For the text-containing cell, return its midpoint in (X, Y) coordinate format. 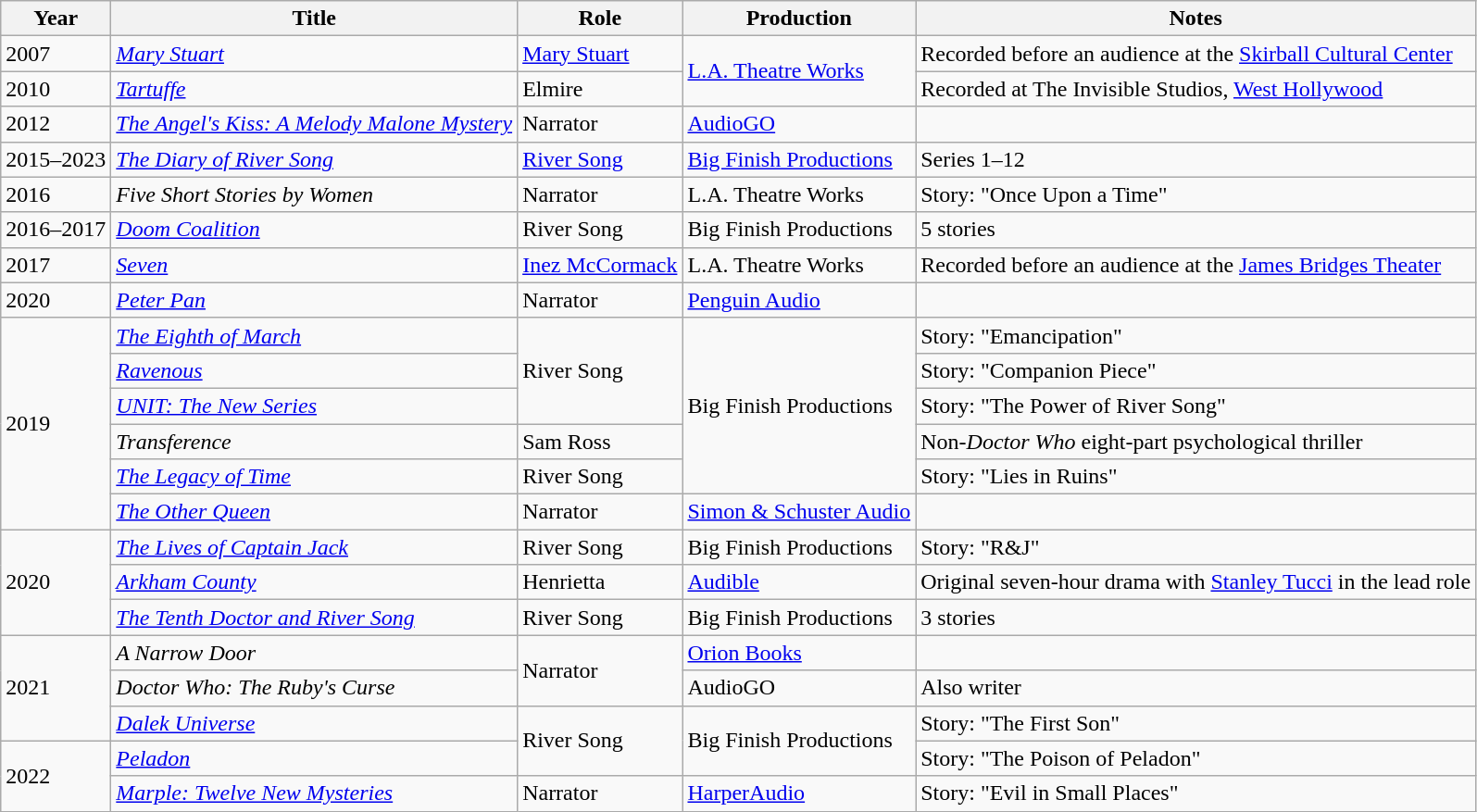
2010 (56, 89)
Recorded before an audience at the Skirball Cultural Center (1196, 54)
Non-Doctor Who eight-part psychological thriller (1196, 442)
Production (799, 19)
Simon & Schuster Audio (799, 512)
A Narrow Door (315, 653)
Penguin Audio (799, 300)
The Eighth of March (315, 335)
Series 1–12 (1196, 159)
The Angel's Kiss: A Melody Malone Mystery (315, 124)
Story: "Emancipation" (1196, 335)
The Legacy of Time (315, 477)
Story: "The First Son" (1196, 723)
Recorded at The Invisible Studios, West Hollywood (1196, 89)
Also writer (1196, 688)
Marple: Twelve New Mysteries (315, 793)
HarperAudio (799, 793)
Story: "Evil in Small Places" (1196, 793)
3 stories (1196, 618)
Dalek Universe (315, 723)
2007 (56, 54)
Arkham County (315, 582)
Transference (315, 442)
Original seven-hour drama with Stanley Tucci in the lead role (1196, 582)
Story: "The Poison of Peladon" (1196, 758)
Audible (799, 582)
Story: "R&J" (1196, 547)
The Tenth Doctor and River Song (315, 618)
Peter Pan (315, 300)
The Other Queen (315, 512)
Year (56, 19)
Tartuffe (315, 89)
Title (315, 19)
Notes (1196, 19)
2016–2017 (56, 230)
Story: "Companion Piece" (1196, 370)
The Lives of Captain Jack (315, 547)
Henrietta (600, 582)
2012 (56, 124)
Sam Ross (600, 442)
Five Short Stories by Women (315, 194)
2022 (56, 776)
Story: "Once Upon a Time" (1196, 194)
Peladon (315, 758)
2017 (56, 265)
Elmire (600, 89)
2019 (56, 423)
2015–2023 (56, 159)
Story: "Lies in Ruins" (1196, 477)
UNIT: The New Series (315, 406)
Doctor Who: The Ruby's Curse (315, 688)
Story: "The Power of River Song" (1196, 406)
Ravenous (315, 370)
Orion Books (799, 653)
Recorded before an audience at the James Bridges Theater (1196, 265)
The Diary of River Song (315, 159)
2016 (56, 194)
Doom Coalition (315, 230)
5 stories (1196, 230)
Role (600, 19)
Inez McCormack (600, 265)
Seven (315, 265)
2021 (56, 688)
